Extract the [x, y] coordinate from the center of the cell holding the provided text.  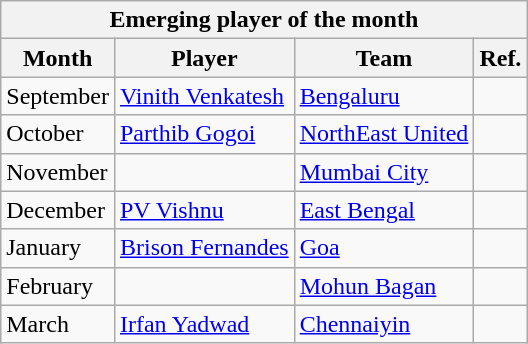
October [58, 134]
Goa [384, 248]
Irfan Yadwad [204, 324]
East Bengal [384, 210]
Emerging player of the month [264, 20]
Brison Fernandes [204, 248]
Mumbai City [384, 172]
Vinith Venkatesh [204, 96]
February [58, 286]
Bengaluru [384, 96]
Ref. [500, 58]
Month [58, 58]
Mohun Bagan [384, 286]
November [58, 172]
January [58, 248]
March [58, 324]
Chennaiyin [384, 324]
Parthib Gogoi [204, 134]
December [58, 210]
NorthEast United [384, 134]
PV Vishnu [204, 210]
Team [384, 58]
September [58, 96]
Player [204, 58]
